Find where the given text appears and provide that cell's center as (x, y) coordinate. 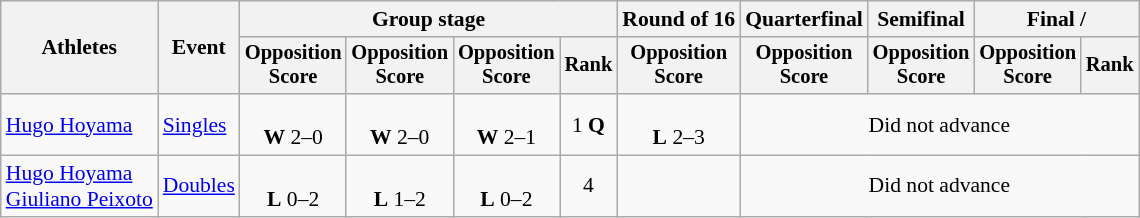
L 2–3 (678, 124)
L 1–2 (400, 186)
Round of 16 (678, 19)
Doubles (199, 186)
Semifinal (922, 19)
Athletes (80, 48)
W 2–1 (506, 124)
Quarterfinal (804, 19)
1 Q (589, 124)
Singles (199, 124)
Hugo Hoyama (80, 124)
Event (199, 48)
4 (589, 186)
Hugo HoyamaGiuliano Peixoto (80, 186)
Final / (1056, 19)
Group stage (428, 19)
